Pinpoint the cell where the given text exists, returning its [X, Y] midpoint coordinate. 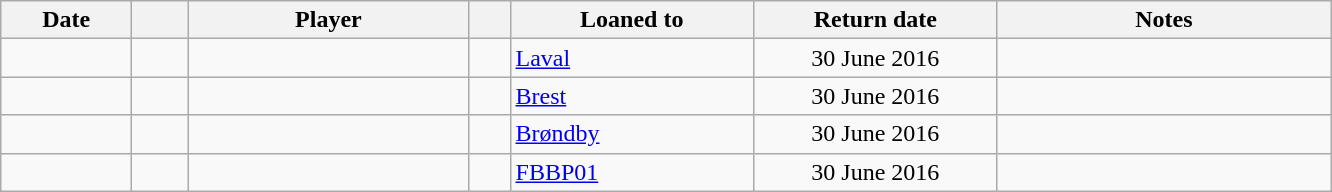
FBBP01 [632, 172]
Notes [1164, 20]
Return date [876, 20]
Loaned to [632, 20]
Laval [632, 58]
Player [328, 20]
Date [66, 20]
Brest [632, 96]
Brøndby [632, 134]
